Provide the (x, y) coordinate of the cell's center where the given text is located.  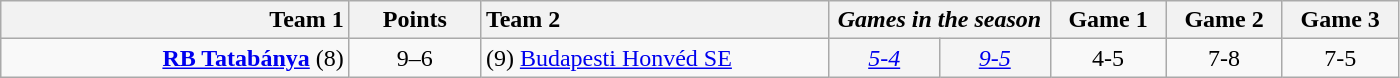
Points (414, 20)
9–6 (414, 58)
Games in the season (940, 20)
Team 2 (654, 20)
Game 2 (1224, 20)
7-5 (1340, 58)
7-8 (1224, 58)
(9) Budapesti Honvéd SE (654, 58)
5-4 (884, 58)
9-5 (994, 58)
Game 1 (1108, 20)
Team 1 (176, 20)
RB Tatabánya (8) (176, 58)
4-5 (1108, 58)
Game 3 (1340, 20)
